Identify which cell holds the provided text, then report its [X, Y] central coordinate. 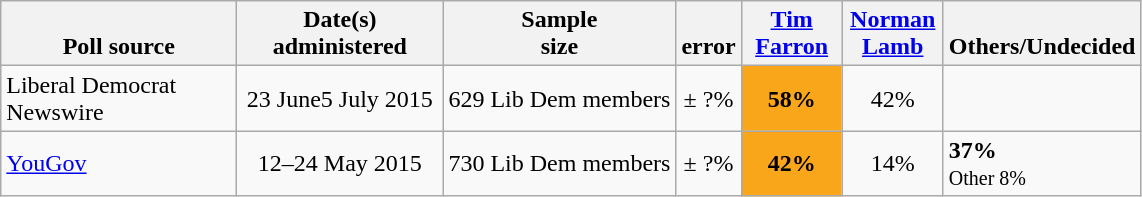
730 Lib Dem members [560, 164]
14% [892, 164]
error [708, 34]
23 June5 July 2015 [340, 98]
58% [792, 98]
Date(s)administered [340, 34]
37%Other 8% [1042, 164]
Norman Lamb [892, 34]
Liberal Democrat Newswire [119, 98]
629 Lib Dem members [560, 98]
12–24 May 2015 [340, 164]
YouGov [119, 164]
Tim Farron [792, 34]
Poll source [119, 34]
Others/Undecided [1042, 34]
Samplesize [560, 34]
